From the cell containing the given text, extract its center point as (x, y) coordinate. 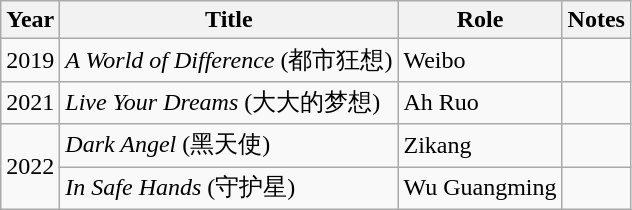
2021 (30, 102)
Year (30, 20)
Live Your Dreams (大大的梦想) (229, 102)
Wu Guangming (480, 188)
2022 (30, 166)
Title (229, 20)
Notes (596, 20)
Ah Ruo (480, 102)
A World of Difference (都市狂想) (229, 60)
Weibo (480, 60)
Zikang (480, 146)
Dark Angel (黑天使) (229, 146)
2019 (30, 60)
In Safe Hands (守护星) (229, 188)
Role (480, 20)
